Search for the cell housing the specified text and yield its [x, y] center coordinate. 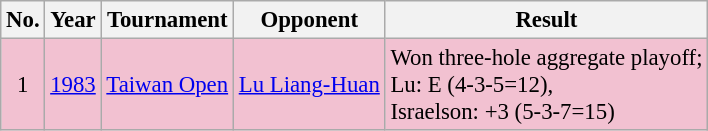
Lu Liang-Huan [309, 85]
Tournament [167, 20]
1 [23, 85]
1983 [73, 85]
No. [23, 20]
Year [73, 20]
Result [546, 20]
Won three-hole aggregate playoff;Lu: E (4-3-5=12),Israelson: +3 (5-3-7=15) [546, 85]
Opponent [309, 20]
Taiwan Open [167, 85]
